For the text-containing cell, return its midpoint in (X, Y) coordinate format. 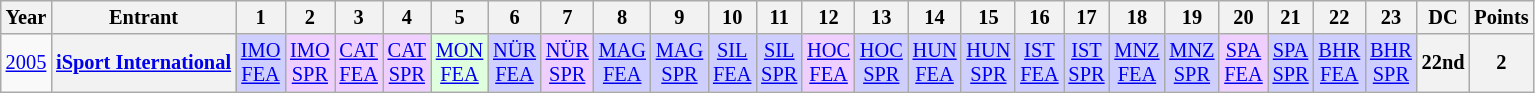
9 (680, 17)
Points (1501, 17)
11 (779, 17)
MAGSPR (680, 63)
7 (568, 17)
8 (622, 17)
IMOFEA (260, 63)
12 (828, 17)
HOCSPR (882, 63)
18 (1136, 17)
CATSPR (407, 63)
22nd (1444, 63)
4 (407, 17)
SPAFEA (1243, 63)
1 (260, 17)
NÜRFEA (514, 63)
CATFEA (359, 63)
15 (988, 17)
HOCFEA (828, 63)
2005 (26, 63)
Year (26, 17)
HUNSPR (988, 63)
HUNFEA (935, 63)
ISTFEA (1039, 63)
MONFEA (460, 63)
17 (1087, 17)
BHRSPR (1391, 63)
MNZFEA (1136, 63)
13 (882, 17)
BHRFEA (1340, 63)
16 (1039, 17)
SPASPR (1291, 63)
Entrant (144, 17)
SILFEA (732, 63)
23 (1391, 17)
MNZSPR (1192, 63)
MAGFEA (622, 63)
ISTSPR (1087, 63)
3 (359, 17)
19 (1192, 17)
20 (1243, 17)
21 (1291, 17)
6 (514, 17)
10 (732, 17)
14 (935, 17)
NÜRSPR (568, 63)
DC (1444, 17)
IMOSPR (310, 63)
iSport International (144, 63)
5 (460, 17)
22 (1340, 17)
SILSPR (779, 63)
